Provide the [X, Y] coordinate of the cell's center where the given text is located.  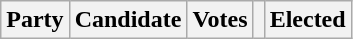
Candidate [128, 20]
Party [35, 20]
Votes [220, 20]
Elected [308, 20]
